Determine the [x, y] coordinate at the center of the cell enclosing the given text.  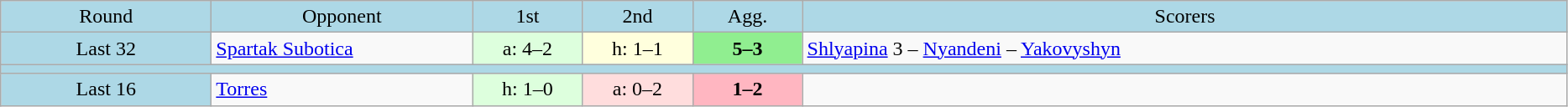
Opponent [342, 17]
Round [106, 17]
h: 1–1 [638, 48]
Scorers [1185, 17]
Torres [342, 89]
a: 4–2 [527, 48]
a: 0–2 [638, 89]
2nd [638, 17]
h: 1–0 [527, 89]
Last 32 [106, 48]
5–3 [747, 48]
Spartak Subotica [342, 48]
1–2 [747, 89]
Agg. [747, 17]
Last 16 [106, 89]
Shlyapina 3 – Nyandeni – Yakovyshyn [1185, 48]
1st [527, 17]
